Scan for the cell matching the given text and deliver its [x, y] coordinate at center. 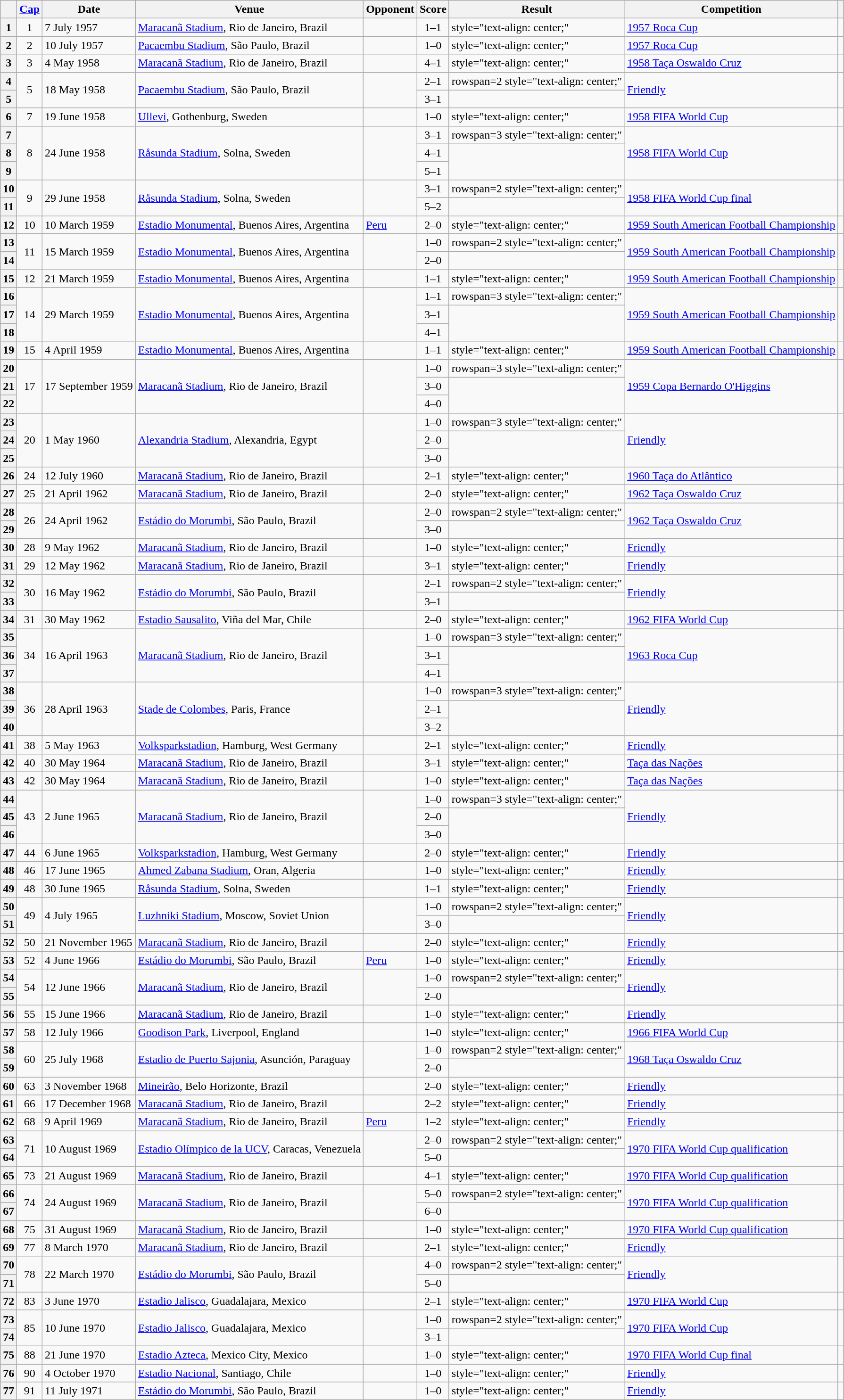
11 July 1971 [89, 1391]
4 July 1965 [89, 915]
17 December 1968 [89, 1104]
Ullevi, Gothenburg, Sweden [249, 117]
19 June 1958 [89, 117]
12 July 1966 [89, 1032]
21 November 1965 [89, 942]
Ahmed Zabana Stadium, Oran, Algeria [249, 871]
21 April 1962 [89, 494]
4 October 1970 [89, 1373]
Result [537, 9]
18 May 1958 [89, 90]
47 [8, 853]
Luzhniki Stadium, Moscow, Soviet Union [249, 915]
1968 Taça Oswaldo Cruz [731, 1059]
83 [30, 1301]
9 May 1962 [89, 548]
1–2 [433, 1122]
1970 FIFA World Cup final [731, 1355]
17 September 1959 [89, 386]
65 [8, 1176]
1958 Taça Oswaldo Cruz [731, 63]
4 [8, 81]
Competition [731, 9]
16 April 1963 [89, 655]
6–0 [433, 1211]
12 May 1962 [89, 566]
1960 Taça do Atlântico [731, 476]
1963 Roca Cup [731, 655]
1958 FIFA World Cup final [731, 198]
10 July 1957 [89, 45]
29 March 1959 [89, 314]
30 May 1962 [89, 619]
16 May 1962 [89, 593]
9 April 1969 [89, 1122]
1 May 1960 [89, 440]
32 [8, 584]
57 [8, 1032]
1959 Copa Bernardo O'Higgins [731, 386]
5–2 [433, 206]
62 [8, 1122]
27 [8, 494]
6 [8, 117]
41 [8, 745]
13 [8, 243]
56 [8, 1014]
17 June 1965 [89, 871]
70 [8, 1265]
21 March 1959 [89, 279]
22 [8, 404]
15 June 1966 [89, 1014]
Opponent [390, 9]
69 [8, 1247]
Estadio Olímpico de la UCV, Caracas, Venezuela [249, 1149]
31 August 1969 [89, 1229]
24 April 1962 [89, 520]
Cap [30, 9]
3–2 [433, 727]
1966 FIFA World Cup [731, 1032]
5 May 1963 [89, 745]
10 June 1970 [89, 1328]
Estadio Sausalito, Viña del Mar, Chile [249, 619]
21 [8, 386]
30 June 1965 [89, 889]
91 [30, 1391]
4 June 1966 [89, 960]
Goodison Park, Liverpool, England [249, 1032]
18 [8, 332]
7 July 1957 [89, 27]
Estadio Nacional, Santiago, Chile [249, 1373]
61 [8, 1104]
67 [8, 1211]
88 [30, 1355]
78 [30, 1274]
10 March 1959 [89, 225]
64 [8, 1158]
8 March 1970 [89, 1247]
76 [8, 1373]
45 [8, 817]
59 [8, 1068]
51 [8, 924]
5–1 [433, 171]
21 August 1969 [89, 1176]
53 [8, 960]
24 June 1958 [89, 153]
2 June 1965 [89, 817]
10 August 1969 [89, 1149]
29 June 1958 [89, 198]
22 March 1970 [89, 1274]
Stade de Colombes, Paris, France [249, 709]
25 July 1968 [89, 1059]
Score [433, 9]
21 June 1970 [89, 1355]
72 [8, 1301]
12 June 1966 [89, 987]
Estadio de Puerto Sajonia, Asunción, Paraguay [249, 1059]
19 [8, 350]
Date [89, 9]
1962 FIFA World Cup [731, 619]
3 June 1970 [89, 1301]
6 June 1965 [89, 853]
4 April 1959 [89, 350]
3 November 1968 [89, 1086]
35 [8, 637]
12 July 1960 [89, 476]
4 May 1958 [89, 63]
15 March 1959 [89, 252]
90 [30, 1373]
39 [8, 709]
33 [8, 601]
28 April 1963 [89, 709]
85 [30, 1328]
37 [8, 673]
16 [8, 296]
Estadio Azteca, Mexico City, Mexico [249, 1355]
Venue [249, 9]
2–2 [433, 1104]
Alexandria Stadium, Alexandria, Egypt [249, 440]
24 August 1969 [89, 1202]
23 [8, 422]
Mineirão, Belo Horizonte, Brazil [249, 1086]
